Pinpoint the cell where the given text exists, returning its (x, y) midpoint coordinate. 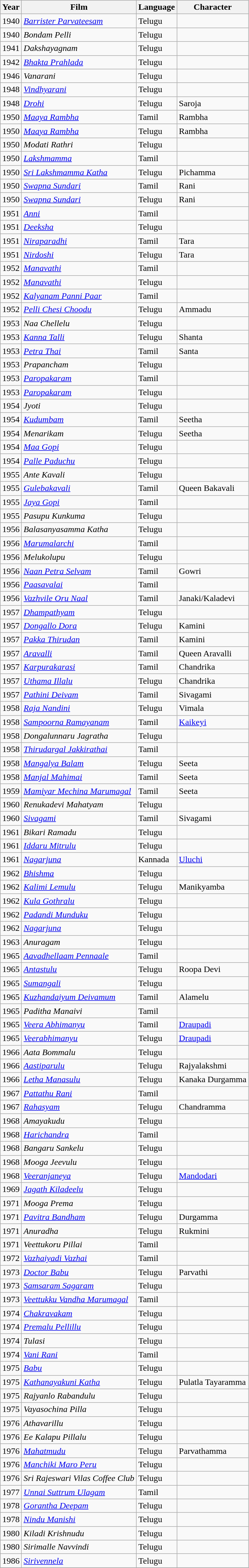
Thirudargal Jakkirathai (79, 750)
Veerabhimanyu (79, 1038)
Paasavalai (79, 584)
Naa Chellelu (79, 323)
Paditha Manaivi (79, 1011)
Melukolupu (79, 557)
Manchiki Maro Peru (79, 1464)
Vayasochina Pilla (79, 1409)
1941 (11, 48)
Tulasi (79, 1341)
Kuzhandaiyum Deivamum (79, 997)
Dakshayagnam (79, 48)
1959 (11, 791)
Harichandra (79, 1135)
Pakka Thirudan (79, 640)
Kannada (156, 860)
Menarikam (79, 433)
Petra Thai (79, 351)
Vimala (213, 708)
Aavadhellaam Pennaale (79, 956)
Mangalya Balam (79, 763)
Pavitra Bandham (79, 1217)
Dongallo Dora (79, 626)
Parvathi (213, 1272)
Pichamma (213, 172)
Athavarillu (79, 1423)
Sirimalle Navvindi (79, 1547)
Queen Bakavali (213, 488)
Modati Rathri (79, 144)
Kaikeyi (213, 722)
Manjal Mahimai (79, 777)
Uthama Illalu (79, 681)
Sampoorna Ramayanam (79, 722)
Aata Bommalu (79, 1052)
Babu (79, 1368)
Marumalarchi (79, 543)
Gowri (213, 571)
Pulatla Tayaramma (213, 1382)
Vani Rani (79, 1355)
Mahatmudu (79, 1451)
Bikari Ramadu (79, 832)
1946 (11, 76)
Renukadevi Mahatyam (79, 804)
Kudumbam (79, 420)
Chakravakam (79, 1313)
Veera Abhimanyu (79, 1024)
Saroja (213, 103)
Gorantha Deepam (79, 1506)
Vazhaiyadi Vazhai (79, 1258)
Kiladi Krishnudu (79, 1533)
Veettukoru Pillai (79, 1244)
Queen Aravalli (213, 653)
Unnai Suttrum Ulagam (79, 1492)
Premalu Pellillu (79, 1327)
Jyoti (79, 406)
Dhampathyam (79, 612)
Aravalli (79, 653)
Drohi (79, 103)
Pasupu Kunkuma (79, 516)
Letha Manasulu (79, 1080)
Lakshmamma (79, 158)
Amayakudu (79, 1121)
Jaya Gopi (79, 502)
Parvathamma (213, 1451)
Sri Rajeswari Vilas Coffee Club (79, 1478)
Padandi Munduku (79, 915)
Raja Nandini (79, 708)
Kula Gothralu (79, 901)
Ee Kalapu Pillalu (79, 1437)
Prapancham (79, 364)
Rahasyam (79, 1107)
Kanna Talli (79, 337)
Vanarani (79, 76)
Iddaru Mitrulu (79, 846)
Kanaka Durgamma (213, 1080)
Manikyamba (213, 887)
Pelli Chesi Choodu (79, 310)
1942 (11, 62)
Karpurakarasi (79, 667)
Veettukku Vandha Marumagal (79, 1300)
Rukmini (213, 1231)
Balasanyasamma Katha (79, 530)
Kalyanam Panni Paar (79, 296)
Shanta (213, 337)
1986 (11, 1561)
Anuragam (79, 942)
Veeranjaneya (79, 1176)
Sirivennela (79, 1561)
Maa Gopi (79, 447)
Bhakta Prahlada (79, 62)
Durgamma (213, 1217)
Kathanayakuni Katha (79, 1382)
Barrister Parvateesam (79, 21)
Uluchi (213, 860)
Pathini Deivam (79, 695)
Mooga Jeevulu (79, 1162)
Bhishma (79, 873)
Character (213, 7)
1963 (11, 942)
Vindhyarani (79, 90)
Deeksha (79, 227)
Rajyalakshmi (213, 1066)
Kalimi Lemulu (79, 887)
Pattathu Rani (79, 1093)
Niraparadhi (79, 241)
Palle Paduchu (79, 461)
Film (79, 7)
Anuradha (79, 1231)
Mamiyar Mechina Marumagal (79, 791)
Mooga Prema (79, 1203)
1972 (11, 1258)
Alamelu (213, 997)
Bondam Pelli (79, 35)
Year (11, 7)
Santa (213, 351)
Bangaru Sankelu (79, 1148)
Roopa Devi (213, 969)
1977 (11, 1492)
Language (156, 7)
Nirdoshi (79, 255)
Naan Petra Selvam (79, 571)
Antastulu (79, 969)
Aastiparulu (79, 1066)
Gulebakavali (79, 488)
Janaki/Kaladevi (213, 598)
Samsaram Sagaram (79, 1286)
Vazhvile Oru Naal (79, 598)
Rajyanlo Rabandulu (79, 1396)
Nindu Manishi (79, 1520)
Chandramma (213, 1107)
Sri Lakshmamma Katha (79, 172)
Mandodari (213, 1176)
1969 (11, 1189)
Anni (79, 213)
Doctor Babu (79, 1272)
Ammadu (213, 310)
Dongalunnaru Jagratha (79, 736)
Ante Kavali (79, 475)
Sumangali (79, 983)
Jagath Kiladeelu (79, 1189)
